Capture the cell that displays the provided text and extract its (X, Y) central coordinate. 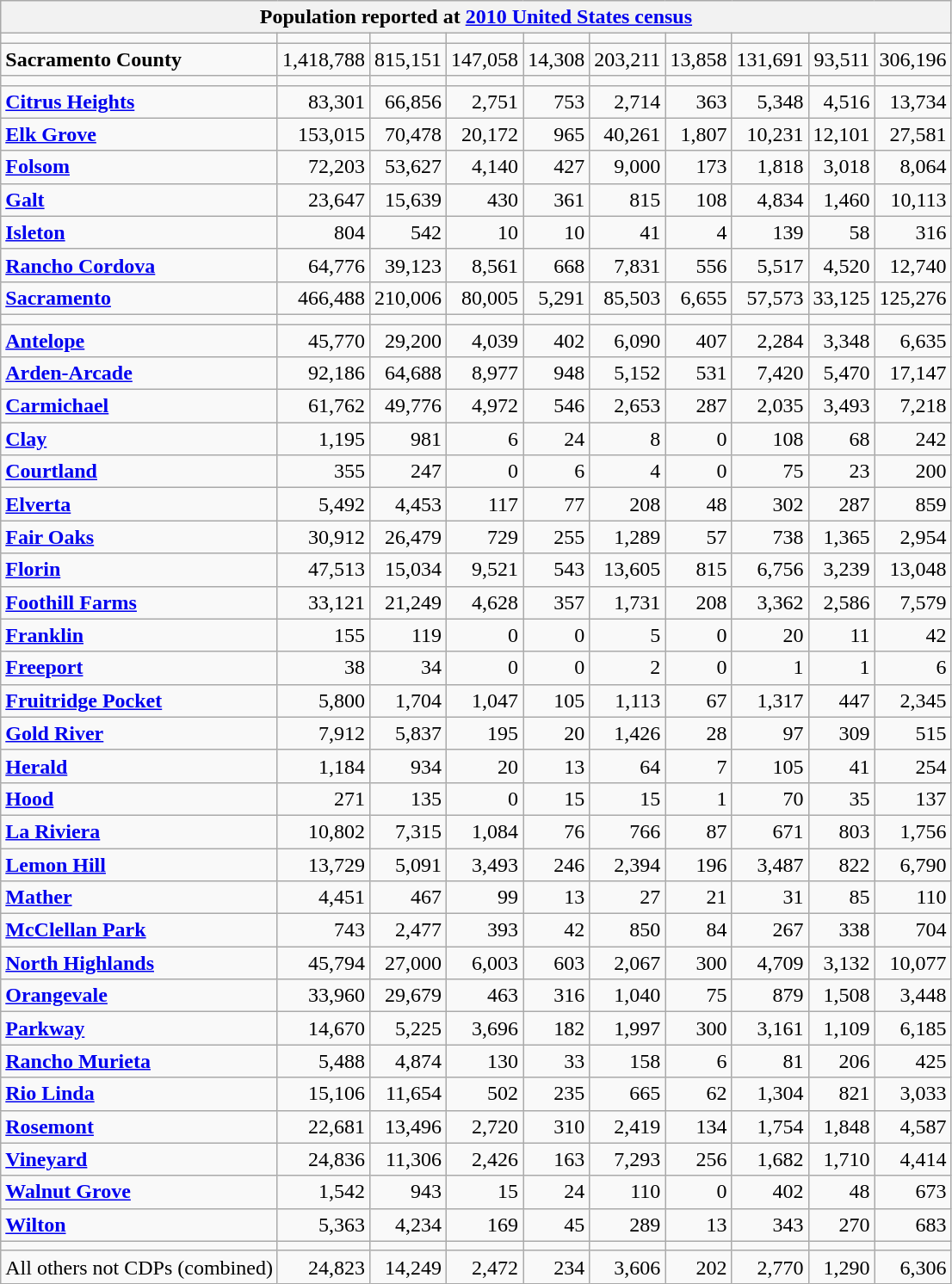
33,125 (842, 298)
135 (408, 799)
11,306 (408, 1159)
North Highlands (139, 963)
24,836 (324, 1159)
393 (485, 930)
64,688 (408, 373)
117 (485, 504)
753 (556, 102)
531 (699, 373)
97 (770, 733)
6,003 (485, 963)
68 (842, 439)
247 (408, 472)
2,419 (627, 1127)
7,218 (912, 406)
2,067 (627, 963)
3,161 (770, 1028)
Elverta (139, 504)
289 (627, 1225)
14,249 (408, 1267)
7,579 (912, 602)
13,496 (408, 1127)
77 (556, 504)
5,152 (627, 373)
603 (556, 963)
Isleton (139, 232)
10,802 (324, 831)
Folsom (139, 167)
1,184 (324, 766)
Florin (139, 570)
338 (842, 930)
6,756 (770, 570)
173 (699, 167)
270 (842, 1225)
8,977 (485, 373)
766 (627, 831)
139 (770, 232)
Parkway (139, 1028)
Freeport (139, 668)
Sacramento County (139, 59)
87 (699, 831)
10,077 (912, 963)
704 (912, 930)
5,492 (324, 504)
23 (842, 472)
4,628 (485, 602)
Arden-Arcade (139, 373)
1,113 (627, 701)
12,101 (842, 134)
Rosemont (139, 1127)
2,426 (485, 1159)
3,362 (770, 602)
Vineyard (139, 1159)
182 (556, 1028)
80,005 (485, 298)
Rio Linda (139, 1094)
8,064 (912, 167)
427 (556, 167)
355 (324, 472)
466,488 (324, 298)
99 (485, 898)
Herald (139, 766)
6,090 (627, 340)
29,679 (408, 996)
1,848 (842, 1127)
673 (912, 1192)
7 (699, 766)
234 (556, 1267)
11 (842, 635)
2,714 (627, 102)
206 (842, 1061)
203,211 (627, 59)
1,426 (627, 733)
934 (408, 766)
2,394 (627, 865)
357 (556, 602)
13,734 (912, 102)
85,503 (627, 298)
13,048 (912, 570)
147,058 (485, 59)
5,291 (556, 298)
81 (770, 1061)
134 (699, 1127)
668 (556, 265)
33,960 (324, 996)
Walnut Grove (139, 1192)
Sacramento (139, 298)
965 (556, 134)
158 (627, 1061)
3,033 (912, 1094)
Citrus Heights (139, 102)
267 (770, 930)
859 (912, 504)
4,414 (912, 1159)
McClellan Park (139, 930)
3,348 (842, 340)
9,000 (627, 167)
Mather (139, 898)
155 (324, 635)
256 (699, 1159)
5,348 (770, 102)
La Riviera (139, 831)
45 (556, 1225)
Wilton (139, 1225)
2,472 (485, 1267)
2 (627, 668)
2,770 (770, 1267)
242 (912, 439)
804 (324, 232)
29,200 (408, 340)
125,276 (912, 298)
Carmichael (139, 406)
38 (324, 668)
15,639 (408, 200)
39,123 (408, 265)
119 (408, 635)
4,709 (770, 963)
463 (485, 996)
Population reported at 2010 United States census (476, 17)
1,682 (770, 1159)
7,831 (627, 265)
246 (556, 865)
34 (408, 668)
4,587 (912, 1127)
67 (699, 701)
35 (842, 799)
4,039 (485, 340)
2,345 (912, 701)
13,605 (627, 570)
26,479 (408, 537)
3,606 (627, 1267)
Clay (139, 439)
4,234 (408, 1225)
1,818 (770, 167)
10,113 (912, 200)
53,627 (408, 167)
6,306 (912, 1267)
4,874 (408, 1061)
1,289 (627, 537)
Galt (139, 200)
4,520 (842, 265)
2,284 (770, 340)
Foothill Farms (139, 602)
84 (699, 930)
5,363 (324, 1225)
47,513 (324, 570)
9,521 (485, 570)
3,696 (485, 1028)
27,581 (912, 134)
24,823 (324, 1267)
2,720 (485, 1127)
254 (912, 766)
309 (842, 733)
815,151 (408, 59)
210,006 (408, 298)
546 (556, 406)
153,015 (324, 134)
1,542 (324, 1192)
1,040 (627, 996)
8,561 (485, 265)
40,261 (627, 134)
1,290 (842, 1267)
169 (485, 1225)
7,315 (408, 831)
Elk Grove (139, 134)
3,018 (842, 167)
943 (408, 1192)
361 (556, 200)
30,912 (324, 537)
542 (408, 232)
13,729 (324, 865)
1,997 (627, 1028)
Rancho Murieta (139, 1061)
743 (324, 930)
271 (324, 799)
6,790 (912, 865)
255 (556, 537)
343 (770, 1225)
45,794 (324, 963)
14,670 (324, 1028)
Fruitridge Pocket (139, 701)
137 (912, 799)
57,573 (770, 298)
31 (770, 898)
1,756 (912, 831)
4,834 (770, 200)
72,203 (324, 167)
64,776 (324, 265)
15,106 (324, 1094)
66,856 (408, 102)
515 (912, 733)
83,301 (324, 102)
5,470 (842, 373)
665 (627, 1094)
1,807 (699, 134)
202 (699, 1267)
Orangevale (139, 996)
7,420 (770, 373)
5,225 (408, 1028)
2,954 (912, 537)
5 (627, 635)
1,754 (770, 1127)
22,681 (324, 1127)
235 (556, 1094)
7,912 (324, 733)
62 (699, 1094)
467 (408, 898)
5,837 (408, 733)
425 (912, 1061)
76 (556, 831)
93,511 (842, 59)
Rancho Cordova (139, 265)
Lemon Hill (139, 865)
1,710 (842, 1159)
822 (842, 865)
85 (842, 898)
1,304 (770, 1094)
21,249 (408, 602)
Courtland (139, 472)
2,653 (627, 406)
1,460 (842, 200)
8 (627, 439)
4,972 (485, 406)
1,418,788 (324, 59)
302 (770, 504)
850 (627, 930)
5,517 (770, 265)
407 (699, 340)
821 (842, 1094)
6,655 (699, 298)
Franklin (139, 635)
4,140 (485, 167)
4,453 (408, 504)
3,487 (770, 865)
2,035 (770, 406)
14,308 (556, 59)
3,132 (842, 963)
70 (770, 799)
12,740 (912, 265)
306,196 (912, 59)
61,762 (324, 406)
195 (485, 733)
163 (556, 1159)
58 (842, 232)
502 (485, 1094)
1,047 (485, 701)
2,586 (842, 602)
45,770 (324, 340)
49,776 (408, 406)
4,451 (324, 898)
1,317 (770, 701)
5,488 (324, 1061)
200 (912, 472)
All others not CDPs (combined) (139, 1267)
7,293 (627, 1159)
70,478 (408, 134)
671 (770, 831)
Antelope (139, 340)
1,195 (324, 439)
20,172 (485, 134)
27 (627, 898)
1,731 (627, 602)
92,186 (324, 373)
28 (699, 733)
15,034 (408, 570)
10,231 (770, 134)
430 (485, 200)
803 (842, 831)
27,000 (408, 963)
64 (627, 766)
131,691 (770, 59)
729 (485, 537)
5,091 (408, 865)
738 (770, 537)
17,147 (912, 373)
1,508 (842, 996)
556 (699, 265)
310 (556, 1127)
6,185 (912, 1028)
Fair Oaks (139, 537)
1,109 (842, 1028)
2,751 (485, 102)
981 (408, 439)
1,365 (842, 537)
3,239 (842, 570)
1,704 (408, 701)
57 (699, 537)
2,477 (408, 930)
6,635 (912, 340)
130 (485, 1061)
363 (699, 102)
Hood (139, 799)
948 (556, 373)
33,121 (324, 602)
196 (699, 865)
543 (556, 570)
11,654 (408, 1094)
21 (699, 898)
447 (842, 701)
683 (912, 1225)
5,800 (324, 701)
879 (770, 996)
23,647 (324, 200)
3,448 (912, 996)
13,858 (699, 59)
1,084 (485, 831)
33 (556, 1061)
4,516 (842, 102)
Gold River (139, 733)
